Scan for the cell matching the given text and deliver its (x, y) coordinate at center. 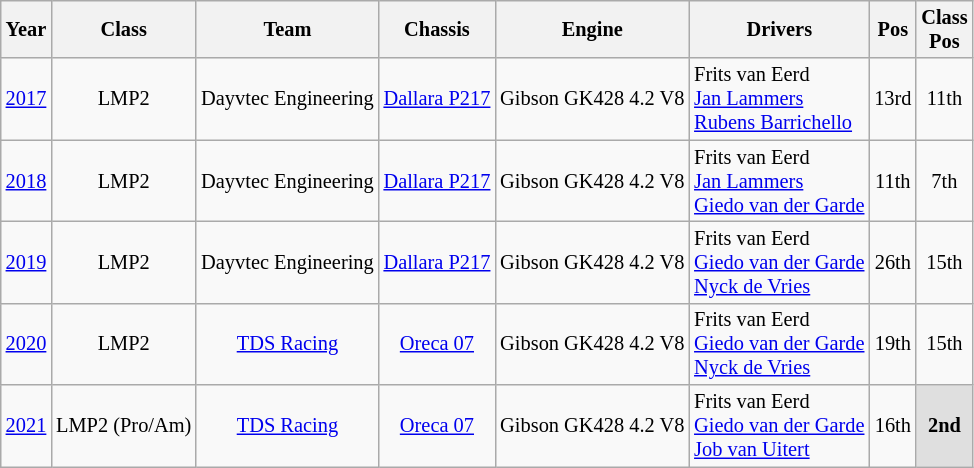
19th (892, 344)
2020 (26, 344)
2018 (26, 181)
16th (892, 426)
2nd (944, 426)
Frits van Eerd Jan Lammers Giedo van der Garde (779, 181)
7th (944, 181)
Team (287, 29)
Frits van Eerd Jan Lammers Rubens Barrichello (779, 99)
Pos (892, 29)
Year (26, 29)
26th (892, 262)
2019 (26, 262)
Class (124, 29)
Drivers (779, 29)
Chassis (438, 29)
ClassPos (944, 29)
2017 (26, 99)
Engine (592, 29)
Frits van Eerd Giedo van der Garde Job van Uitert (779, 426)
LMP2 (Pro/Am) (124, 426)
13rd (892, 99)
2021 (26, 426)
